Provide the (X, Y) coordinate of the cell's center where the given text is located.  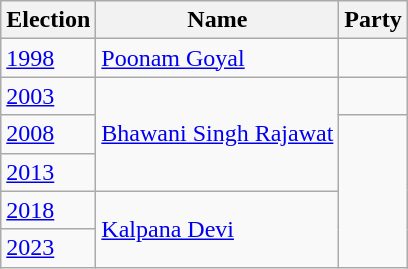
Election (48, 20)
Party (373, 20)
1998 (48, 58)
2013 (48, 172)
2023 (48, 248)
Bhawani Singh Rajawat (218, 134)
2018 (48, 210)
Kalpana Devi (218, 229)
Poonam Goyal (218, 58)
2003 (48, 96)
2008 (48, 134)
Name (218, 20)
